Scan for the cell matching the given text and deliver its [X, Y] coordinate at center. 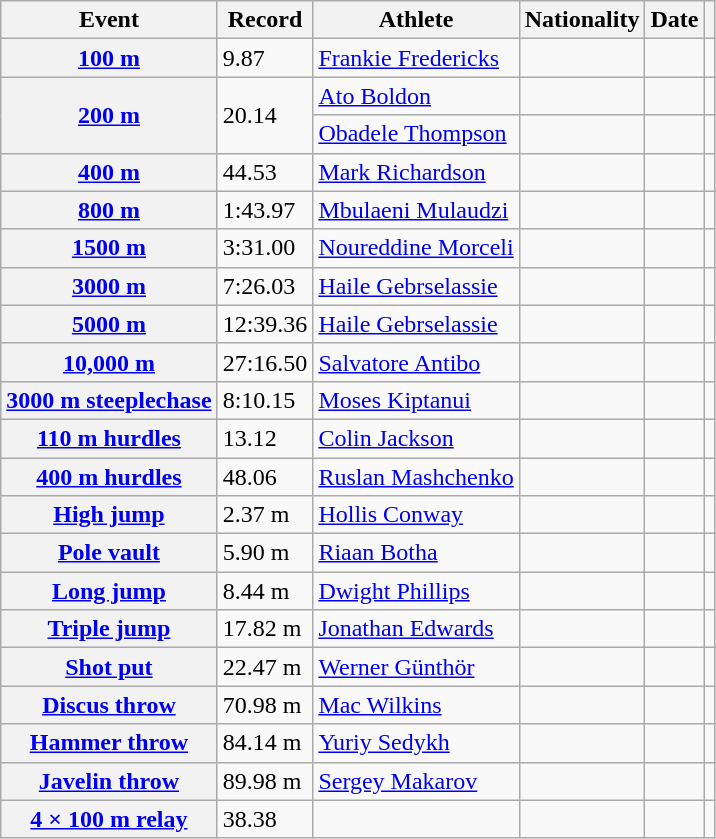
Javelin throw [109, 781]
7:26.03 [265, 286]
89.98 m [265, 781]
8:10.15 [265, 400]
Athlete [416, 20]
5.90 m [265, 553]
2.37 m [265, 515]
Werner Günthör [416, 667]
17.82 m [265, 629]
100 m [109, 58]
Jonathan Edwards [416, 629]
Long jump [109, 591]
3000 m steeplechase [109, 400]
Frankie Fredericks [416, 58]
3:31.00 [265, 248]
High jump [109, 515]
12:39.36 [265, 324]
13.12 [265, 438]
Pole vault [109, 553]
Triple jump [109, 629]
Moses Kiptanui [416, 400]
Discus throw [109, 705]
84.14 m [265, 743]
110 m hurdles [109, 438]
Salvatore Antibo [416, 362]
Sergey Makarov [416, 781]
Hollis Conway [416, 515]
Ato Boldon [416, 96]
Mark Richardson [416, 172]
44.53 [265, 172]
400 m [109, 172]
Noureddine Morceli [416, 248]
48.06 [265, 477]
10,000 m [109, 362]
Event [109, 20]
1:43.97 [265, 210]
Colin Jackson [416, 438]
38.38 [265, 819]
4 × 100 m relay [109, 819]
Mbulaeni Mulaudzi [416, 210]
1500 m [109, 248]
800 m [109, 210]
Hammer throw [109, 743]
Obadele Thompson [416, 134]
Ruslan Mashchenko [416, 477]
Yuriy Sedykh [416, 743]
200 m [109, 115]
20.14 [265, 115]
22.47 m [265, 667]
3000 m [109, 286]
70.98 m [265, 705]
5000 m [109, 324]
400 m hurdles [109, 477]
Shot put [109, 667]
Nationality [582, 20]
Riaan Botha [416, 553]
27:16.50 [265, 362]
Date [674, 20]
Dwight Phillips [416, 591]
9.87 [265, 58]
Mac Wilkins [416, 705]
8.44 m [265, 591]
Record [265, 20]
